From the cell containing the given text, extract its center point as (x, y) coordinate. 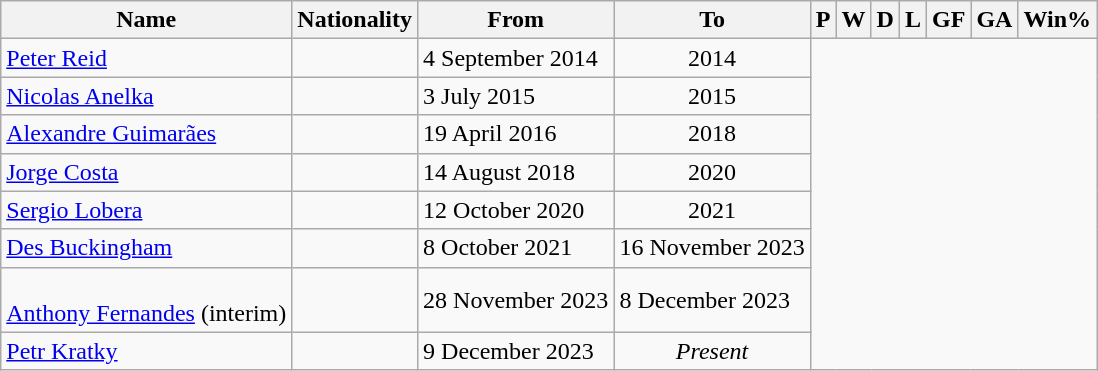
P (823, 20)
2018 (712, 134)
Anthony Fernandes (interim) (146, 300)
8 October 2021 (516, 248)
19 April 2016 (516, 134)
2015 (712, 96)
Sergio Lobera (146, 210)
L (912, 20)
2021 (712, 210)
Nationality (355, 20)
From (516, 20)
Nicolas Anelka (146, 96)
3 July 2015 (516, 96)
Des Buckingham (146, 248)
GF (949, 20)
To (712, 20)
12 October 2020 (516, 210)
Peter Reid (146, 58)
Petr Kratky (146, 351)
9 December 2023 (516, 351)
D (885, 20)
Win% (1058, 20)
14 August 2018 (516, 172)
Jorge Costa (146, 172)
Alexandre Guimarães (146, 134)
16 November 2023 (712, 248)
Name (146, 20)
GA (994, 20)
4 September 2014 (516, 58)
2020 (712, 172)
2014 (712, 58)
28 November 2023 (516, 300)
8 December 2023 (712, 300)
W (854, 20)
Present (712, 351)
